Locate the cell with the specified text and output its [x, y] center coordinate. 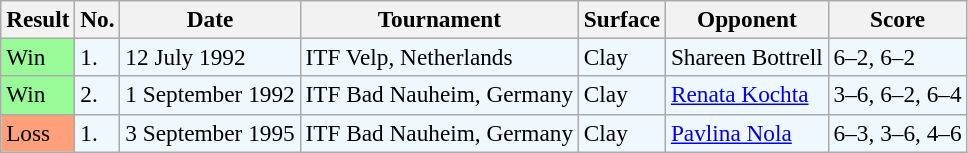
Score [898, 19]
Renata Kochta [748, 95]
Tournament [439, 19]
Pavlina Nola [748, 133]
Result [38, 19]
ITF Velp, Netherlands [439, 57]
No. [98, 19]
Shareen Bottrell [748, 57]
Opponent [748, 19]
Surface [622, 19]
3 September 1995 [210, 133]
2. [98, 95]
1 September 1992 [210, 95]
12 July 1992 [210, 57]
6–3, 3–6, 4–6 [898, 133]
Date [210, 19]
6–2, 6–2 [898, 57]
3–6, 6–2, 6–4 [898, 95]
Loss [38, 133]
